Find where the given text appears and provide that cell's center as [X, Y] coordinate. 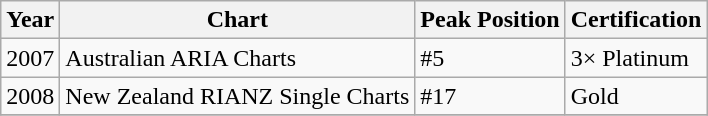
Australian ARIA Charts [238, 58]
#17 [490, 96]
Gold [636, 96]
Chart [238, 20]
Peak Position [490, 20]
New Zealand RIANZ Single Charts [238, 96]
Year [30, 20]
#5 [490, 58]
2008 [30, 96]
2007 [30, 58]
Certification [636, 20]
3× Platinum [636, 58]
